Return the [x, y] coordinate for the center point of the cell that contains the specified text.  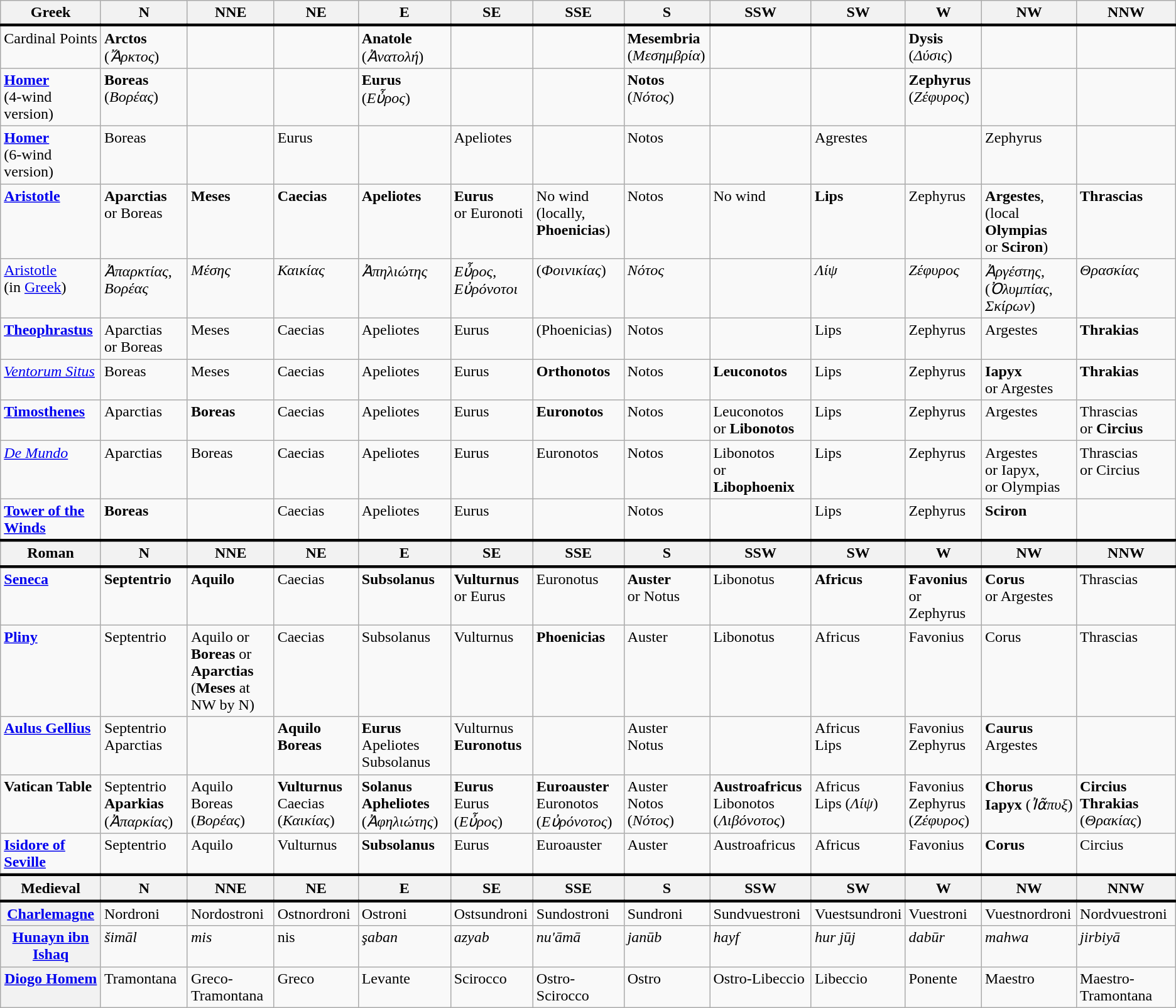
Theophrastus [51, 339]
Aristotle [51, 221]
Ostro [667, 987]
Eurus or Euronoti [491, 221]
Ventorum Situs [51, 379]
Καικίας [316, 289]
Phoenicias [578, 671]
Aristotle (in Greek) [51, 289]
Sciron [1029, 520]
No wind (locally, Phoenicias) [578, 221]
Nordroni [144, 913]
Chorus Iapyx (Ἰᾶπυξ) [1029, 804]
Favonius or Zephyrus [944, 596]
Vulturnus Caecias (Καικίας) [316, 804]
Zephyrus (Ζέφυρος) [944, 97]
Timosthenes [51, 421]
De Mundo [51, 470]
Nordvuestroni [1126, 913]
Africus Lips [858, 745]
jirbiyā [1126, 946]
azyab [491, 946]
Μέσης [231, 289]
Ponente [944, 987]
Homer (6-wind version) [51, 154]
Iapyx or Argestes [1029, 379]
Greek [51, 13]
Agrestes [858, 154]
hur jūj [858, 946]
Septentrio Aparctias [144, 745]
Argestes or Iapyx, or Olympias [1029, 470]
Dysis (Δύσις) [944, 46]
Θρασκίας [1126, 289]
Nordostroni [231, 913]
Auster or Notus [667, 596]
Vulturnus Euronotus [491, 745]
Homer (4-wind version) [51, 97]
Caurus Argestes [1029, 745]
Maestro-Tramontana [1126, 987]
Ostro-Libeccio [761, 987]
Sundvuestroni [761, 913]
Libonotos or Libophoenix [761, 470]
Auster Notos (Νότος) [667, 804]
Εὖρος, Εὐρόνοτοι [491, 289]
Vuestnordroni [1029, 913]
Levante [405, 987]
Sundostroni [578, 913]
Euronotus [578, 596]
Cardinal Points [51, 46]
Tramontana [144, 987]
Aquilo Boreas [316, 745]
Pliny [51, 671]
Austroafricus [761, 854]
Sundroni [667, 913]
Aquilo Boreas (Βορέας) [231, 804]
Ἀπαρκτίας, Βορέας [144, 289]
Leuconotos [761, 379]
mis [231, 946]
Favonius Zephyrus (Ζέφυρος) [944, 804]
dabūr [944, 946]
Aquilo or Boreas or Aparctias (Meses at NW by N) [231, 671]
Euroauster [578, 854]
Corus or Argestes [1029, 596]
Scirocco [491, 987]
Libeccio [858, 987]
Charlemagne [51, 913]
Auster Notus [667, 745]
Boreas(Βορέας) [144, 97]
Orthonotos [578, 379]
Vulturnus or Eurus [491, 596]
Tower of the Winds [51, 520]
Aulus Gellius [51, 745]
Austroafricus Libonotos (Λιβόνοτος) [761, 804]
hayf [761, 946]
Solanus Apheliotes (Ἀφηλιώτης) [405, 804]
nis [316, 946]
šimāl [144, 946]
Diogo Homem [51, 987]
Maestro [1029, 987]
Arctos (Ἄρκτος) [144, 46]
şaban [405, 946]
Circius [1126, 854]
Vatican Table [51, 804]
Vuestroni [944, 913]
Greco [316, 987]
No wind [761, 221]
Eurus Apeliotes Subsolanus [405, 745]
janūb [667, 946]
Argestes, (local Olympias or Sciron) [1029, 221]
Νότος [667, 289]
Ἀπηλιώτης [405, 289]
nu'āmā [578, 946]
Anatole (Ἀνατολή) [405, 46]
Greco-Tramontana [231, 987]
Leuconotos or Libonotos [761, 421]
Septentrio Aparkias (Ἀπαρκίας) [144, 804]
Λίψ [858, 289]
Mesembria (Μεσημβρία) [667, 46]
Eurus (Εὖρος) [405, 97]
Ostro-Scirocco [578, 987]
Ostroni [405, 913]
Eurus Eurus (Εὖρος) [491, 804]
Ἀργέστης, (Ὀλυμπίας, Σκίρων) [1029, 289]
(Phoenicias) [578, 339]
Vuestsundroni [858, 913]
Ostnordroni [316, 913]
Medieval [51, 888]
Ζέφυρος [944, 289]
Favonius Zephyrus [944, 745]
Isidore of Seville [51, 854]
Notos (Νότος) [667, 97]
Hunayn ibn Ishaq [51, 946]
mahwa [1029, 946]
Seneca [51, 596]
Roman [51, 553]
Ostsundroni [491, 913]
Africus Lips (Λίψ) [858, 804]
Euroauster Euronotos (Εὐρόνοτος) [578, 804]
(Φοινικίας) [578, 289]
Circius Thrakias (Θρακίας) [1126, 804]
